Determine the [X, Y] coordinate at the center of the cell enclosing the given text.  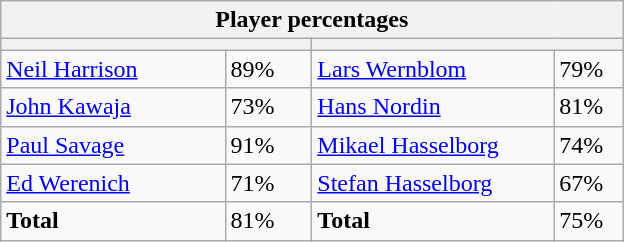
John Kawaja [113, 107]
Player percentages [312, 20]
79% [588, 69]
74% [588, 145]
Neil Harrison [113, 69]
67% [588, 183]
Paul Savage [113, 145]
Stefan Hasselborg [433, 183]
91% [268, 145]
Ed Werenich [113, 183]
Hans Nordin [433, 107]
73% [268, 107]
75% [588, 221]
Lars Wernblom [433, 69]
71% [268, 183]
Mikael Hasselborg [433, 145]
89% [268, 69]
